Provide the [X, Y] coordinate of the cell's center where the given text is located.  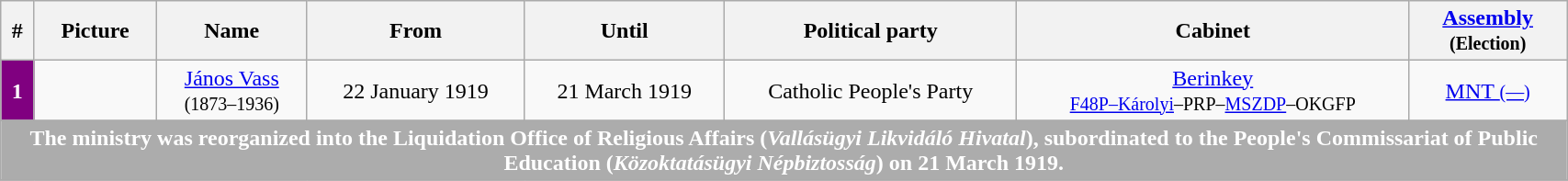
Cabinet [1213, 31]
1 [17, 90]
22 January 1919 [415, 90]
BerinkeyF48P–Károlyi–PRP–MSZDP–OKGFP [1213, 90]
Picture [96, 31]
Until [625, 31]
# [17, 31]
Catholic People's Party [871, 90]
MNT (—) [1488, 90]
Name [231, 31]
Political party [871, 31]
Assembly(Election) [1488, 31]
From [415, 31]
21 March 1919 [625, 90]
János Vass(1873–1936) [231, 90]
